Detect which cell encompasses the target text, then output its (X, Y) center coordinate. 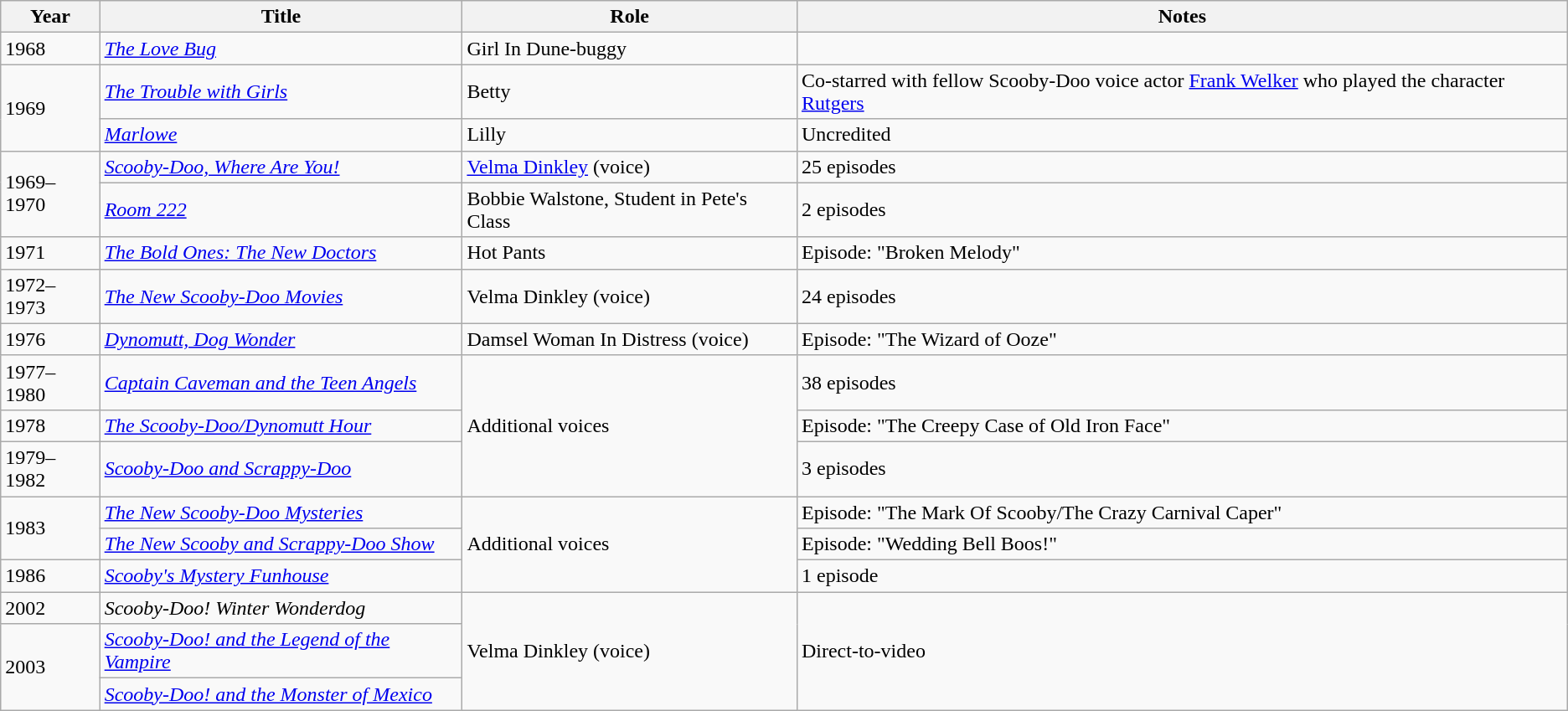
The Love Bug (281, 49)
The New Scooby and Scrappy-Doo Show (281, 544)
24 episodes (1182, 296)
Scooby-Doo! and the Legend of the Vampire (281, 652)
1 episode (1182, 576)
25 episodes (1182, 167)
2 episodes (1182, 209)
38 episodes (1182, 382)
Scooby-Doo! and the Monster of Mexico (281, 694)
1972–1973 (50, 296)
Scooby-Doo! Winter Wonderdog (281, 608)
The Scooby-Doo/Dynomutt Hour (281, 425)
Episode: "Broken Melody" (1182, 253)
3 episodes (1182, 469)
Betty (630, 92)
Title (281, 17)
1976 (50, 339)
1986 (50, 576)
Scooby-Doo and Scrappy-Doo (281, 469)
1968 (50, 49)
Episode: "Wedding Bell Boos!" (1182, 544)
Marlowe (281, 135)
Bobbie Walstone, Student in Pete's Class (630, 209)
Co-starred with fellow Scooby-Doo voice actor Frank Welker who played the character Rutgers (1182, 92)
The New Scooby-Doo Mysteries (281, 512)
The Trouble with Girls (281, 92)
Notes (1182, 17)
Scooby-Doo, Where Are You! (281, 167)
Role (630, 17)
1978 (50, 425)
Uncredited (1182, 135)
The New Scooby-Doo Movies (281, 296)
Room 222 (281, 209)
Hot Pants (630, 253)
The Bold Ones: The New Doctors (281, 253)
Captain Caveman and the Teen Angels (281, 382)
Direct-to-video (1182, 652)
1977–1980 (50, 382)
Scooby's Mystery Funhouse (281, 576)
1969–1970 (50, 194)
1979–1982 (50, 469)
1983 (50, 528)
2003 (50, 667)
Girl In Dune-buggy (630, 49)
Lilly (630, 135)
1971 (50, 253)
Episode: "The Creepy Case of Old Iron Face" (1182, 425)
2002 (50, 608)
1969 (50, 107)
Episode: "The Wizard of Ooze" (1182, 339)
Damsel Woman In Distress (voice) (630, 339)
Year (50, 17)
Episode: "The Mark Of Scooby/The Crazy Carnival Caper" (1182, 512)
Dynomutt, Dog Wonder (281, 339)
